Find where the given text appears and provide that cell's center as [X, Y] coordinate. 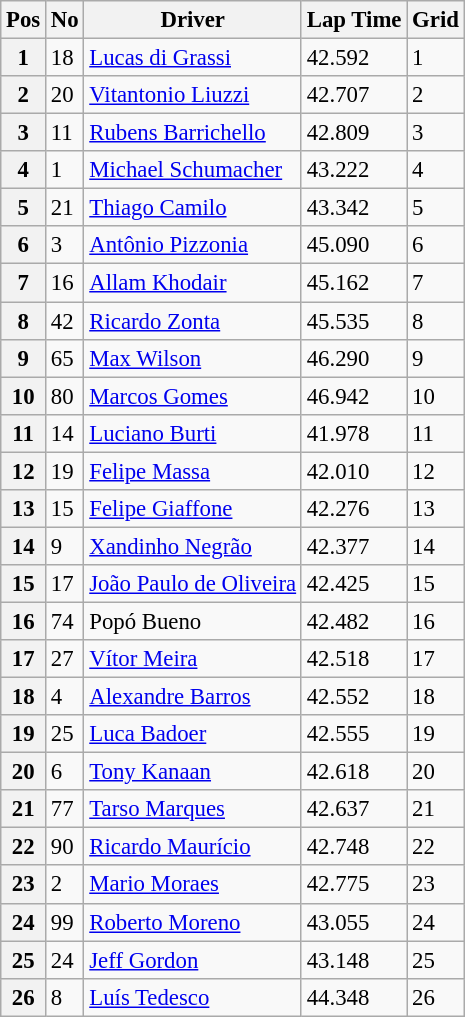
42.482 [354, 621]
Luca Badoer [192, 734]
Max Wilson [192, 358]
45.090 [354, 245]
43.055 [354, 922]
Jeff Gordon [192, 960]
43.342 [354, 208]
42.748 [354, 847]
42.555 [354, 734]
Popó Bueno [192, 621]
João Paulo de Oliveira [192, 584]
42.809 [354, 133]
Ricardo Maurício [192, 847]
65 [65, 358]
Roberto Moreno [192, 922]
Felipe Massa [192, 471]
45.535 [354, 321]
Allam Khodair [192, 283]
42 [65, 321]
Ricardo Zonta [192, 321]
99 [65, 922]
42.592 [354, 58]
Tarso Marques [192, 809]
Thiago Camilo [192, 208]
43.222 [354, 170]
Felipe Giaffone [192, 509]
41.978 [354, 433]
45.162 [354, 283]
90 [65, 847]
77 [65, 809]
43.148 [354, 960]
Xandinho Negrão [192, 546]
Marcos Gomes [192, 396]
Antônio Pizzonia [192, 245]
46.290 [354, 358]
74 [65, 621]
Mario Moraes [192, 885]
Tony Kanaan [192, 772]
Lucas di Grassi [192, 58]
42.010 [354, 471]
Luciano Burti [192, 433]
42.276 [354, 509]
46.942 [354, 396]
Luís Tedesco [192, 997]
44.348 [354, 997]
Pos [24, 20]
Alexandre Barros [192, 697]
Vítor Meira [192, 659]
27 [65, 659]
Rubens Barrichello [192, 133]
42.775 [354, 885]
Driver [192, 20]
80 [65, 396]
42.518 [354, 659]
42.377 [354, 546]
42.618 [354, 772]
42.552 [354, 697]
Grid [436, 20]
42.425 [354, 584]
42.707 [354, 95]
Vitantonio Liuzzi [192, 95]
No [65, 20]
Lap Time [354, 20]
42.637 [354, 809]
Michael Schumacher [192, 170]
